Detect which cell encompasses the target text, then output its (X, Y) center coordinate. 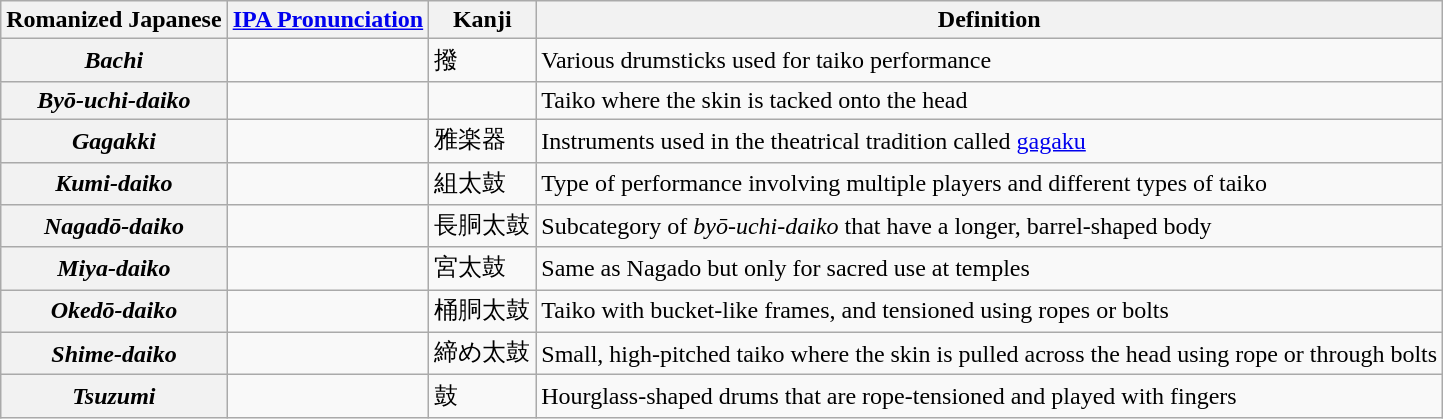
Romanized Japanese (114, 20)
Small, high-pitched taiko where the skin is pulled across the head using rope or through bolts (990, 354)
Type of performance involving multiple players and different types of taiko (990, 184)
Definition (990, 20)
Nagadō-daiko (114, 226)
Kanji (482, 20)
Shime-daiko (114, 354)
Byō-uchi-daiko (114, 100)
締め太鼓 (482, 354)
Various drumsticks used for taiko performance (990, 60)
長胴太鼓 (482, 226)
Miya-daiko (114, 268)
鼓 (482, 396)
撥 (482, 60)
宮太鼓 (482, 268)
IPA Pronunciation (328, 20)
Bachi (114, 60)
雅楽器 (482, 140)
桶胴太鼓 (482, 312)
Instruments used in the theatrical tradition called gagaku (990, 140)
Taiko where the skin is tacked onto the head (990, 100)
組太鼓 (482, 184)
Subcategory of byō-uchi-daiko that have a longer, barrel-shaped body (990, 226)
Gagakki (114, 140)
Same as Nagado but only for sacred use at temples (990, 268)
Taiko with bucket-like frames, and tensioned using ropes or bolts (990, 312)
Hourglass-shaped drums that are rope-tensioned and played with fingers (990, 396)
Kumi-daiko (114, 184)
Okedō-daiko (114, 312)
Tsuzumi (114, 396)
